Search for the cell housing the specified text and yield its [X, Y] center coordinate. 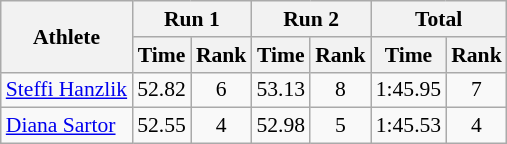
8 [340, 90]
5 [340, 126]
53.13 [280, 90]
Steffi Hanzlik [66, 90]
Athlete [66, 36]
52.98 [280, 126]
52.55 [162, 126]
52.82 [162, 90]
Run 2 [310, 19]
1:45.53 [408, 126]
Total [439, 19]
Run 1 [192, 19]
6 [222, 90]
7 [476, 90]
1:45.95 [408, 90]
Diana Sartor [66, 126]
